Locate the cell with the specified text and output its [x, y] center coordinate. 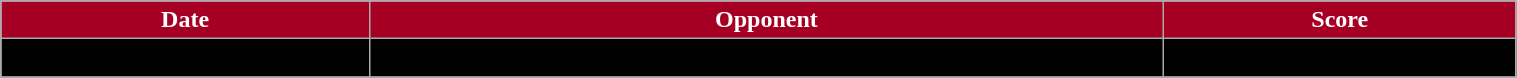
Feb. 4 [186, 58]
Date [186, 20]
Score [1340, 20]
Opponent [766, 20]
Montreal Stars [766, 58]
